Search for the cell housing the specified text and yield its (X, Y) center coordinate. 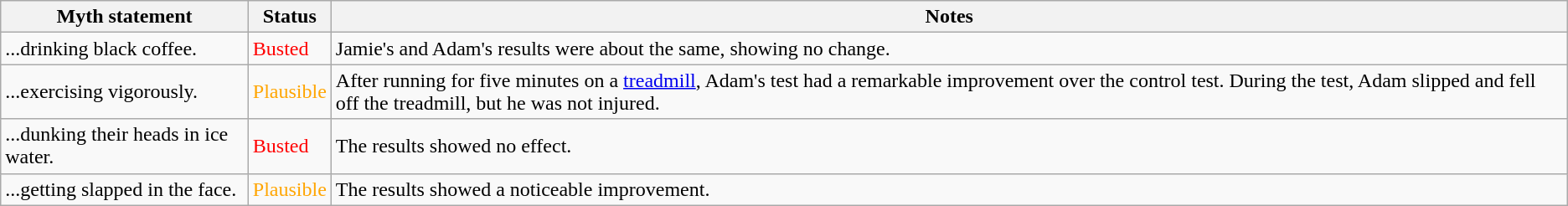
...exercising vigorously. (125, 92)
Myth statement (125, 17)
...dunking their heads in ice water. (125, 146)
Jamie's and Adam's results were about the same, showing no change. (949, 49)
...getting slapped in the face. (125, 189)
The results showed no effect. (949, 146)
The results showed a noticeable improvement. (949, 189)
...drinking black coffee. (125, 49)
Notes (949, 17)
Status (290, 17)
